Pinpoint the cell where the given text exists, returning its (x, y) midpoint coordinate. 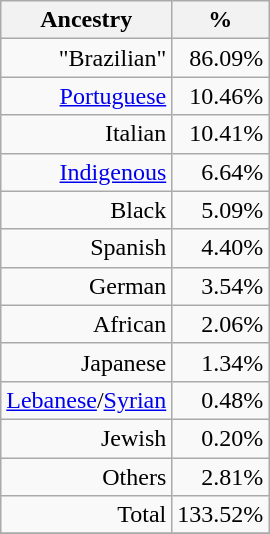
Others (86, 477)
African (86, 324)
Italian (86, 134)
Black (86, 210)
Ancestry (86, 20)
2.81% (220, 477)
2.06% (220, 324)
Portuguese (86, 96)
10.46% (220, 96)
% (220, 20)
86.09% (220, 58)
5.09% (220, 210)
Indigenous (86, 172)
4.40% (220, 248)
Japanese (86, 362)
10.41% (220, 134)
1.34% (220, 362)
Lebanese/Syrian (86, 400)
0.48% (220, 400)
3.54% (220, 286)
"Brazilian" (86, 58)
Jewish (86, 438)
0.20% (220, 438)
Spanish (86, 248)
Total (86, 515)
German (86, 286)
6.64% (220, 172)
133.52% (220, 515)
